Pinpoint the cell where the given text exists, returning its [X, Y] midpoint coordinate. 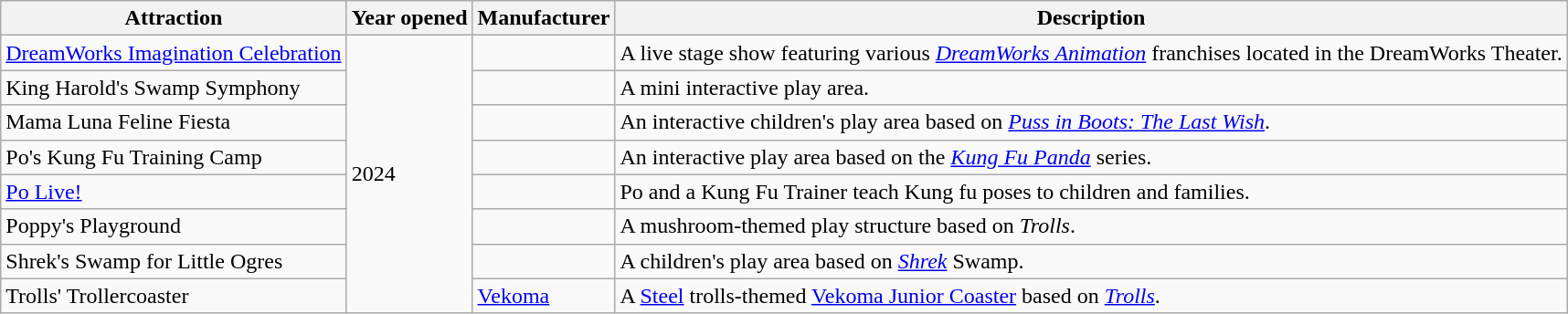
Attraction [174, 18]
A mushroom-themed play structure based on Trolls. [1091, 226]
A mini interactive play area. [1091, 88]
DreamWorks Imagination Celebration [174, 53]
A children's play area based on Shrek Swamp. [1091, 261]
Trolls' Trollercoaster [174, 296]
Manufacturer [544, 18]
A Steel trolls-themed Vekoma Junior Coaster based on Trolls. [1091, 296]
Poppy's Playground [174, 226]
A live stage show featuring various DreamWorks Animation franchises located in the DreamWorks Theater. [1091, 53]
Shrek's Swamp for Little Ogres [174, 261]
An interactive play area based on the Kung Fu Panda series. [1091, 157]
Description [1091, 18]
Po's Kung Fu Training Camp [174, 157]
Po and a Kung Fu Trainer teach Kung fu poses to children and families. [1091, 192]
King Harold's Swamp Symphony [174, 88]
An interactive children's play area based on Puss in Boots: The Last Wish. [1091, 122]
Vekoma [544, 296]
2024 [409, 174]
Mama Luna Feline Fiesta [174, 122]
Po Live! [174, 192]
Year opened [409, 18]
